Pinpoint the cell where the given text exists, returning its (X, Y) midpoint coordinate. 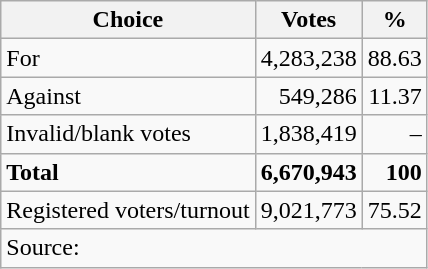
% (394, 20)
100 (394, 172)
4,283,238 (308, 58)
Votes (308, 20)
For (128, 58)
Choice (128, 20)
1,838,419 (308, 134)
6,670,943 (308, 172)
549,286 (308, 96)
75.52 (394, 210)
Total (128, 172)
– (394, 134)
88.63 (394, 58)
11.37 (394, 96)
9,021,773 (308, 210)
Invalid/blank votes (128, 134)
Registered voters/turnout (128, 210)
Source: (214, 248)
Against (128, 96)
